Extract the [x, y] coordinate from the center of the cell holding the provided text.  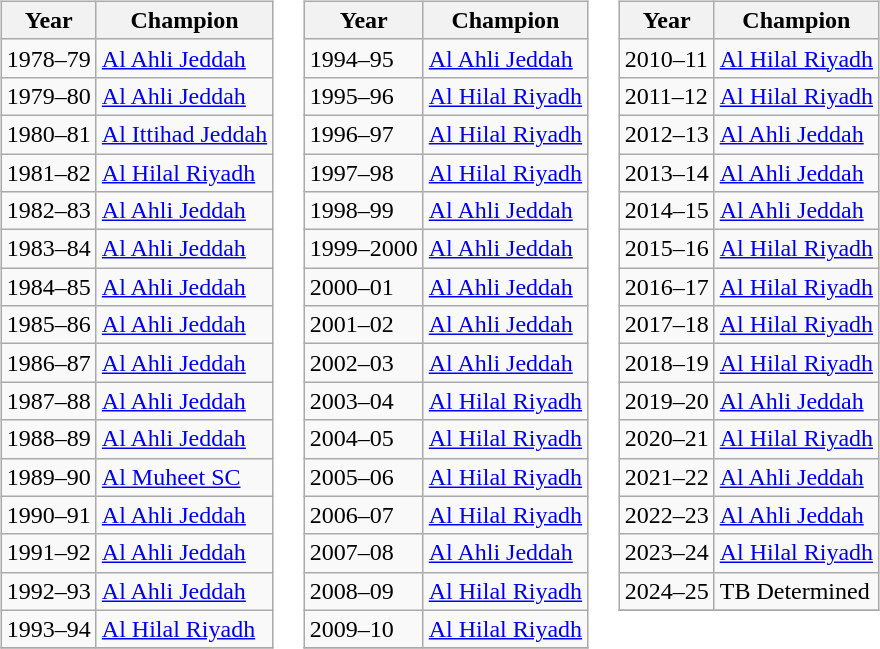
2001–02 [364, 325]
2002–03 [364, 363]
2013–14 [666, 173]
2004–05 [364, 439]
1995–96 [364, 96]
2021–22 [666, 477]
1979–80 [48, 96]
1980–81 [48, 134]
1984–85 [48, 287]
1983–84 [48, 249]
1994–95 [364, 58]
2010–11 [666, 58]
2011–12 [666, 96]
1985–86 [48, 325]
2018–19 [666, 363]
2009–10 [364, 629]
1998–99 [364, 211]
2019–20 [666, 401]
1986–87 [48, 363]
2024–25 [666, 591]
2015–16 [666, 249]
1987–88 [48, 401]
Al Muheet SC [184, 477]
2023–24 [666, 553]
Al Ittihad Jeddah [184, 134]
2016–17 [666, 287]
2008–09 [364, 591]
1989–90 [48, 477]
2014–15 [666, 211]
1988–89 [48, 439]
1978–79 [48, 58]
1990–91 [48, 515]
1981–82 [48, 173]
1982–83 [48, 211]
1996–97 [364, 134]
2017–18 [666, 325]
2003–04 [364, 401]
2000–01 [364, 287]
2006–07 [364, 515]
1997–98 [364, 173]
1993–94 [48, 629]
2005–06 [364, 477]
TB Determined [796, 591]
2007–08 [364, 553]
2022–23 [666, 515]
2020–21 [666, 439]
2012–13 [666, 134]
1992–93 [48, 591]
1999–2000 [364, 249]
1991–92 [48, 553]
